Pinpoint the cell where the given text exists, returning its [X, Y] midpoint coordinate. 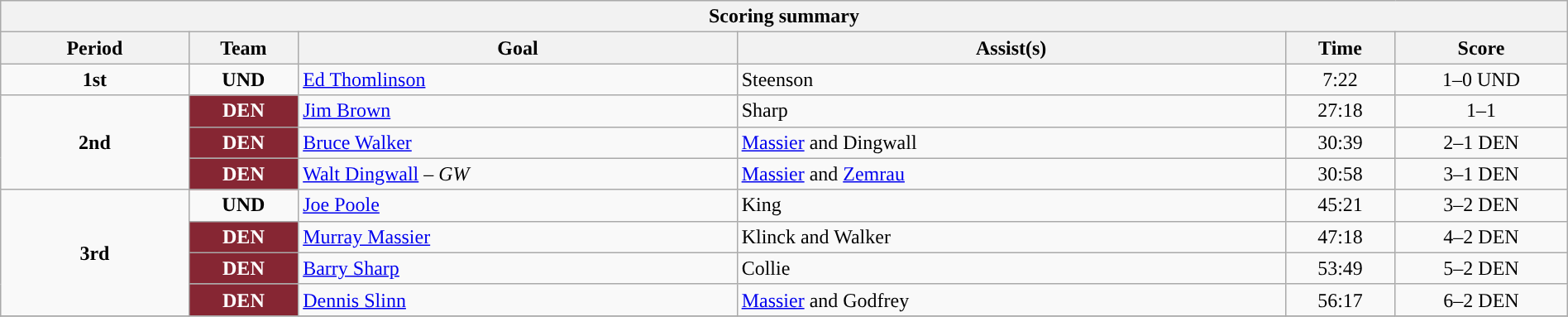
Ed Thomlinson [518, 79]
Steenson [1011, 79]
Bruce Walker [518, 142]
1st [94, 79]
Goal [518, 48]
King [1011, 205]
1–1 [1481, 111]
Sharp [1011, 111]
27:18 [1340, 111]
Time [1340, 48]
Barry Sharp [518, 268]
2nd [94, 142]
Massier and Godfrey [1011, 300]
Score [1481, 48]
3–2 DEN [1481, 205]
5–2 DEN [1481, 268]
4–2 DEN [1481, 237]
3rd [94, 252]
47:18 [1340, 237]
Massier and Zemrau [1011, 174]
6–2 DEN [1481, 300]
Assist(s) [1011, 48]
Joe Poole [518, 205]
Team [243, 48]
56:17 [1340, 300]
Period [94, 48]
3–1 DEN [1481, 174]
45:21 [1340, 205]
53:49 [1340, 268]
Dennis Slinn [518, 300]
Massier and Dingwall [1011, 142]
Walt Dingwall – GW [518, 174]
2–1 DEN [1481, 142]
Collie [1011, 268]
30:58 [1340, 174]
1–0 UND [1481, 79]
Murray Massier [518, 237]
7:22 [1340, 79]
30:39 [1340, 142]
Klinck and Walker [1011, 237]
Scoring summary [784, 17]
Jim Brown [518, 111]
